For the text-containing cell, return its midpoint in [X, Y] coordinate format. 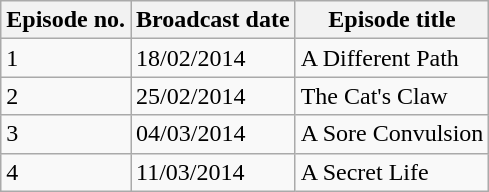
The Cat's Claw [392, 96]
04/03/2014 [214, 134]
11/03/2014 [214, 172]
25/02/2014 [214, 96]
Broadcast date [214, 20]
1 [66, 58]
Episode no. [66, 20]
18/02/2014 [214, 58]
2 [66, 96]
A Secret Life [392, 172]
A Different Path [392, 58]
Episode title [392, 20]
4 [66, 172]
3 [66, 134]
A Sore Convulsion [392, 134]
